From the cell containing the given text, extract its center point as (X, Y) coordinate. 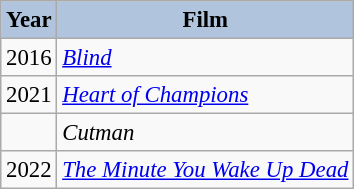
2022 (29, 170)
Film (206, 20)
Heart of Champions (206, 95)
Cutman (206, 133)
2016 (29, 58)
The Minute You Wake Up Dead (206, 170)
Year (29, 20)
Blind (206, 58)
2021 (29, 95)
